Identify which cell holds the provided text, then report its (X, Y) central coordinate. 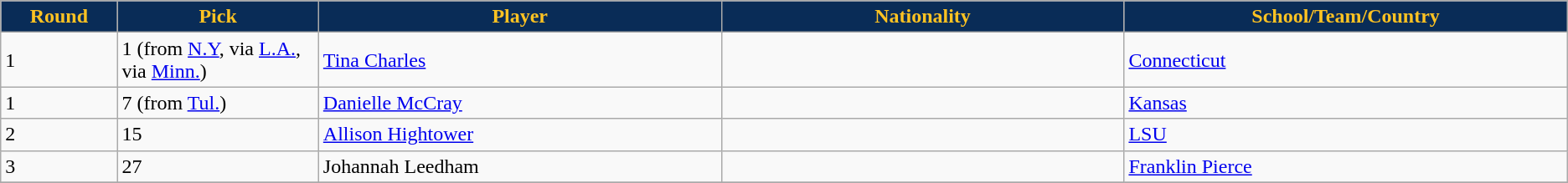
Player (519, 17)
Round (59, 17)
LSU (1345, 135)
3 (59, 166)
School/Team/Country (1345, 17)
Franklin Pierce (1345, 166)
Danielle McCray (519, 103)
Connecticut (1345, 60)
15 (218, 135)
Allison Hightower (519, 135)
Johannah Leedham (519, 166)
Kansas (1345, 103)
Nationality (923, 17)
Pick (218, 17)
2 (59, 135)
27 (218, 166)
7 (from Tul.) (218, 103)
1 (from N.Y, via L.A., via Minn.) (218, 60)
Tina Charles (519, 60)
